Extract the (X, Y) coordinate from the center of the cell holding the provided text.  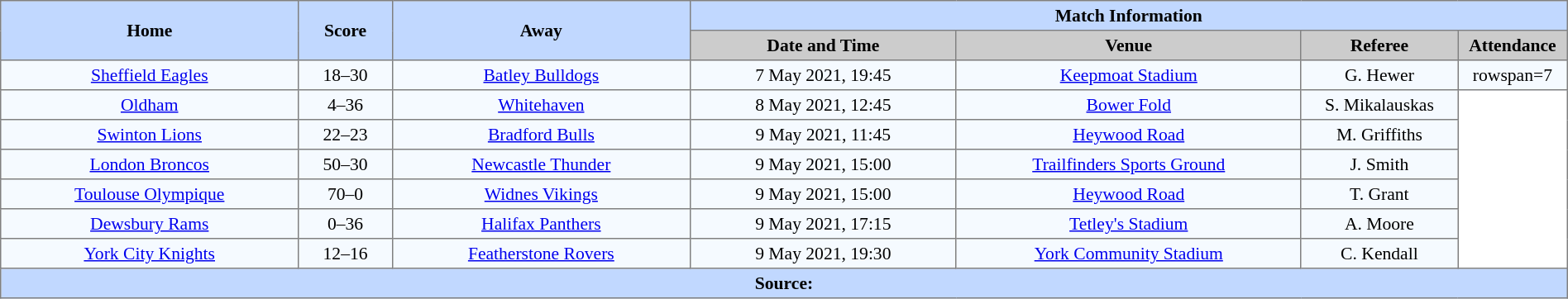
Halifax Panthers (541, 224)
8 May 2021, 12:45 (823, 105)
York City Knights (150, 254)
50–30 (346, 164)
J. Smith (1379, 164)
7 May 2021, 19:45 (823, 75)
Swinton Lions (150, 135)
Tetley's Stadium (1128, 224)
12–16 (346, 254)
Sheffield Eagles (150, 75)
London Broncos (150, 164)
M. Griffiths (1379, 135)
Widnes Vikings (541, 194)
Dewsbury Rams (150, 224)
Bradford Bulls (541, 135)
Oldham (150, 105)
Home (150, 31)
Attendance (1513, 45)
A. Moore (1379, 224)
Featherstone Rovers (541, 254)
4–36 (346, 105)
Trailfinders Sports Ground (1128, 164)
9 May 2021, 11:45 (823, 135)
70–0 (346, 194)
22–23 (346, 135)
T. Grant (1379, 194)
Venue (1128, 45)
York Community Stadium (1128, 254)
Whitehaven (541, 105)
Score (346, 31)
Match Information (1128, 16)
Toulouse Olympique (150, 194)
G. Hewer (1379, 75)
Keepmoat Stadium (1128, 75)
Batley Bulldogs (541, 75)
Date and Time (823, 45)
9 May 2021, 17:15 (823, 224)
9 May 2021, 19:30 (823, 254)
Away (541, 31)
Referee (1379, 45)
rowspan=7 (1513, 75)
0–36 (346, 224)
S. Mikalauskas (1379, 105)
Newcastle Thunder (541, 164)
C. Kendall (1379, 254)
18–30 (346, 75)
Source: (784, 283)
Bower Fold (1128, 105)
